Return the (X, Y) coordinate for the center point of the cell that contains the specified text.  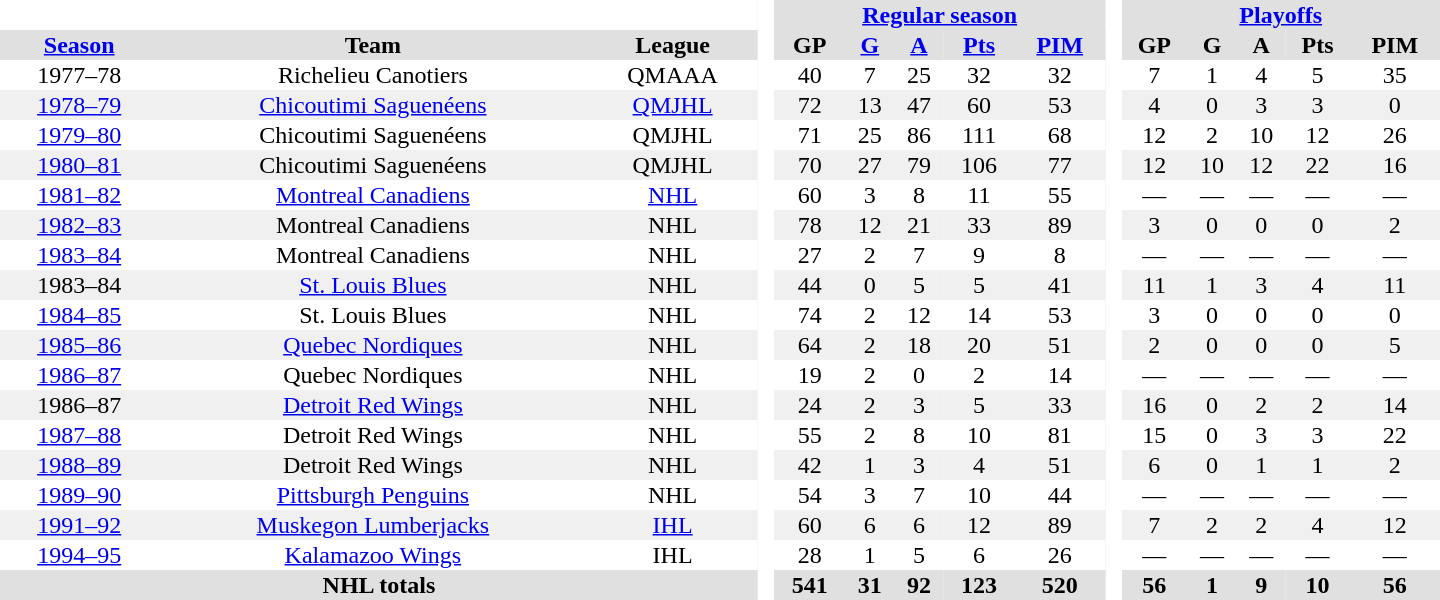
Kalamazoo Wings (372, 555)
68 (1060, 135)
Season (79, 45)
1984–85 (79, 315)
League (672, 45)
64 (810, 345)
Playoffs (1280, 15)
92 (918, 585)
1989–90 (79, 495)
74 (810, 315)
21 (918, 225)
1991–92 (79, 525)
QMAAA (672, 75)
1981–82 (79, 195)
1982–83 (79, 225)
1985–86 (79, 345)
71 (810, 135)
77 (1060, 165)
1988–89 (79, 465)
541 (810, 585)
15 (1154, 435)
78 (810, 225)
1979–80 (79, 135)
47 (918, 105)
72 (810, 105)
28 (810, 555)
1987–88 (79, 435)
40 (810, 75)
106 (980, 165)
123 (980, 585)
41 (1060, 285)
13 (870, 105)
111 (980, 135)
81 (1060, 435)
70 (810, 165)
86 (918, 135)
1980–81 (79, 165)
42 (810, 465)
1994–95 (79, 555)
79 (918, 165)
31 (870, 585)
24 (810, 405)
520 (1060, 585)
Team (372, 45)
19 (810, 375)
18 (918, 345)
Regular season (940, 15)
Muskegon Lumberjacks (372, 525)
1977–78 (79, 75)
NHL totals (379, 585)
1978–79 (79, 105)
20 (980, 345)
35 (1394, 75)
Pittsburgh Penguins (372, 495)
Richelieu Canotiers (372, 75)
54 (810, 495)
